Find where the given text appears and provide that cell's center as (X, Y) coordinate. 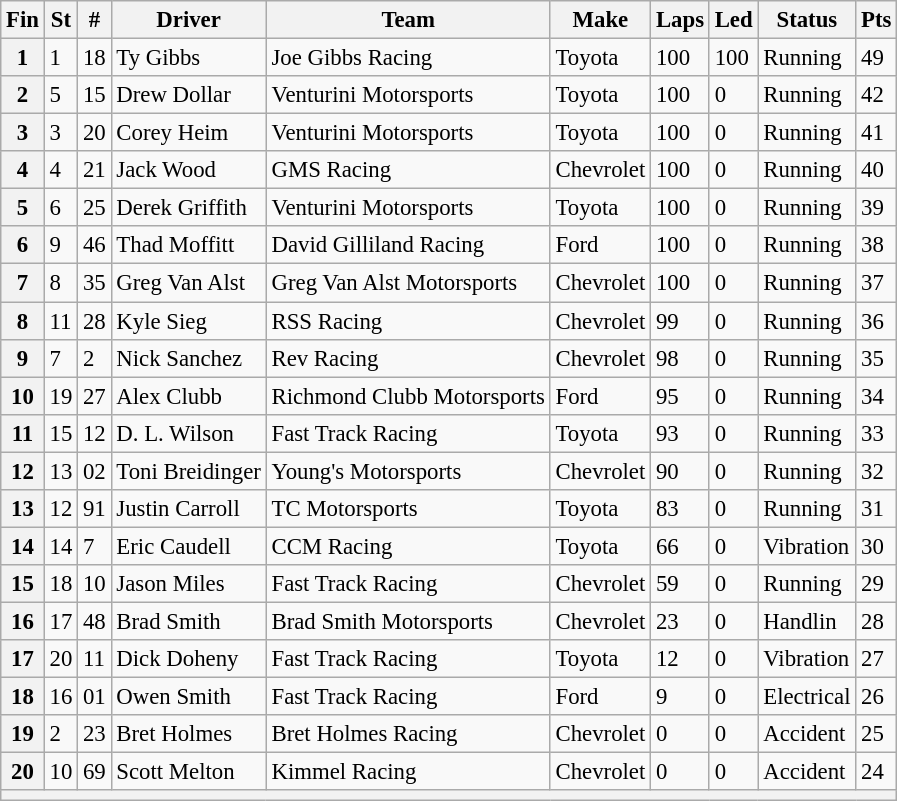
42 (876, 95)
83 (680, 509)
36 (876, 321)
91 (94, 509)
32 (876, 471)
48 (94, 621)
# (94, 20)
Thad Moffitt (188, 245)
GMS Racing (408, 170)
90 (680, 471)
39 (876, 208)
Handlin (807, 621)
St (60, 20)
Greg Van Alst Motorsports (408, 283)
Scott Melton (188, 772)
Pts (876, 20)
30 (876, 546)
69 (94, 772)
Team (408, 20)
Make (600, 20)
Derek Griffith (188, 208)
Jack Wood (188, 170)
95 (680, 396)
David Gilliland Racing (408, 245)
33 (876, 433)
93 (680, 433)
Led (734, 20)
99 (680, 321)
CCM Racing (408, 546)
Alex Clubb (188, 396)
34 (876, 396)
TC Motorsports (408, 509)
49 (876, 58)
46 (94, 245)
Fin (23, 20)
02 (94, 471)
Status (807, 20)
Brad Smith (188, 621)
Drew Dollar (188, 95)
59 (680, 584)
Greg Van Alst (188, 283)
98 (680, 358)
24 (876, 772)
Bret Holmes Racing (408, 734)
01 (94, 697)
Young's Motorsports (408, 471)
Driver (188, 20)
Eric Caudell (188, 546)
Owen Smith (188, 697)
Brad Smith Motorsports (408, 621)
29 (876, 584)
Dick Doheny (188, 659)
Jason Miles (188, 584)
41 (876, 133)
66 (680, 546)
RSS Racing (408, 321)
Joe Gibbs Racing (408, 58)
Laps (680, 20)
Nick Sanchez (188, 358)
Justin Carroll (188, 509)
21 (94, 170)
Corey Heim (188, 133)
Electrical (807, 697)
Richmond Clubb Motorsports (408, 396)
26 (876, 697)
Kyle Sieg (188, 321)
37 (876, 283)
40 (876, 170)
Toni Breidinger (188, 471)
Ty Gibbs (188, 58)
Rev Racing (408, 358)
Kimmel Racing (408, 772)
38 (876, 245)
D. L. Wilson (188, 433)
Bret Holmes (188, 734)
31 (876, 509)
